Search for the cell housing the specified text and yield its [X, Y] center coordinate. 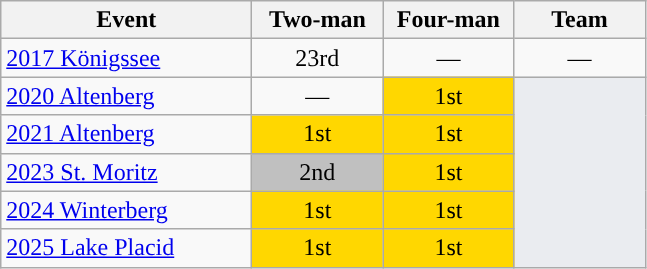
2023 St. Moritz [126, 172]
2017 Königssee [126, 58]
2020 Altenberg [126, 96]
Four-man [448, 20]
Two-man [318, 20]
Team [580, 20]
23rd [318, 58]
2021 Altenberg [126, 134]
Event [126, 20]
2025 Lake Placid [126, 248]
2024 Winterberg [126, 210]
2nd [318, 172]
